Pinpoint the cell where the given text exists, returning its (X, Y) midpoint coordinate. 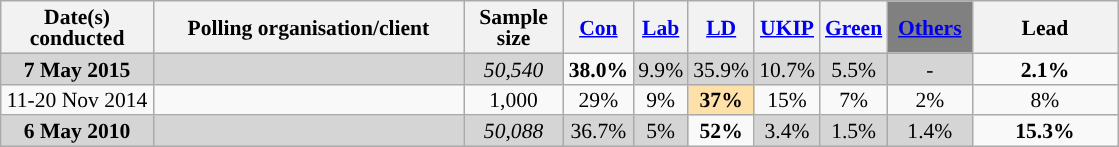
Green (854, 27)
36.7% (598, 132)
Con (598, 27)
2% (930, 100)
29% (598, 100)
5.5% (854, 68)
37% (721, 100)
- (930, 68)
8% (1044, 100)
50,088 (514, 132)
5% (660, 132)
Lead (1044, 27)
Polling organisation/client (308, 27)
15.3% (1044, 132)
3.4% (787, 132)
15% (787, 100)
1,000 (514, 100)
1.5% (854, 132)
LD (721, 27)
7% (854, 100)
Date(s)conducted (78, 27)
11-20 Nov 2014 (78, 100)
Sample size (514, 27)
52% (721, 132)
6 May 2010 (78, 132)
10.7% (787, 68)
50,540 (514, 68)
Lab (660, 27)
1.4% (930, 132)
7 May 2015 (78, 68)
2.1% (1044, 68)
38.0% (598, 68)
Others (930, 27)
9.9% (660, 68)
9% (660, 100)
35.9% (721, 68)
UKIP (787, 27)
